Determine the [X, Y] coordinate at the center of the cell enclosing the given text.  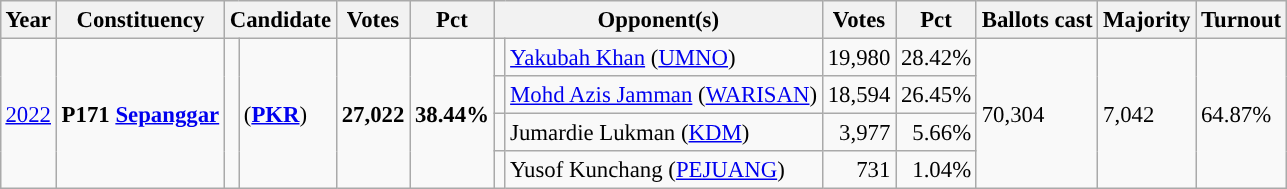
5.66% [936, 133]
Year [28, 20]
Constituency [140, 20]
(PKR) [287, 113]
2022 [28, 113]
1.04% [936, 170]
64.87% [1242, 113]
27,022 [372, 113]
Opponent(s) [658, 20]
38.44% [452, 113]
Majority [1147, 20]
7,042 [1147, 113]
Jumardie Lukman (KDM) [664, 133]
70,304 [1036, 113]
Yakubah Khan (UMNO) [664, 57]
Mohd Azis Jamman (WARISAN) [664, 95]
18,594 [858, 95]
Ballots cast [1036, 20]
Turnout [1242, 20]
19,980 [858, 57]
3,977 [858, 133]
Candidate [280, 20]
28.42% [936, 57]
P171 Sepanggar [140, 113]
26.45% [936, 95]
731 [858, 170]
Yusof Kunchang (PEJUANG) [664, 170]
